Extract the [X, Y] coordinate from the center of the cell holding the provided text.  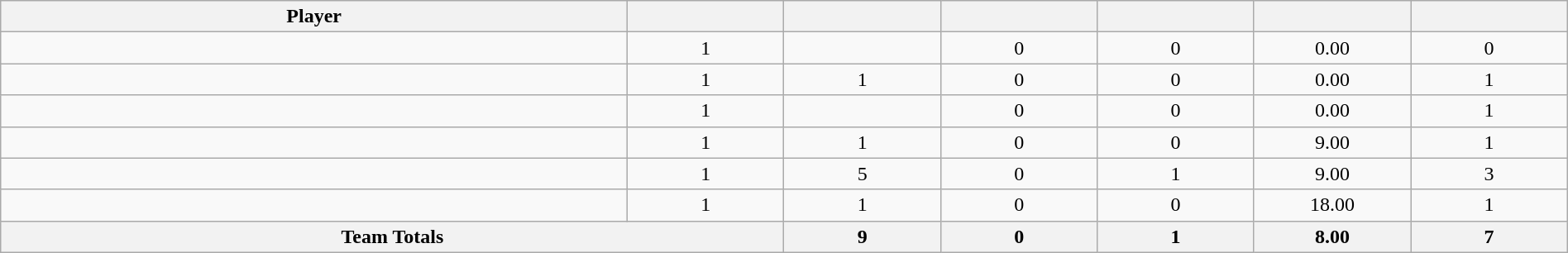
3 [1489, 174]
Player [314, 17]
8.00 [1331, 236]
7 [1489, 236]
Team Totals [392, 236]
9 [862, 236]
18.00 [1331, 205]
5 [862, 174]
